Return the (x, y) coordinate for the center point of the cell that contains the specified text.  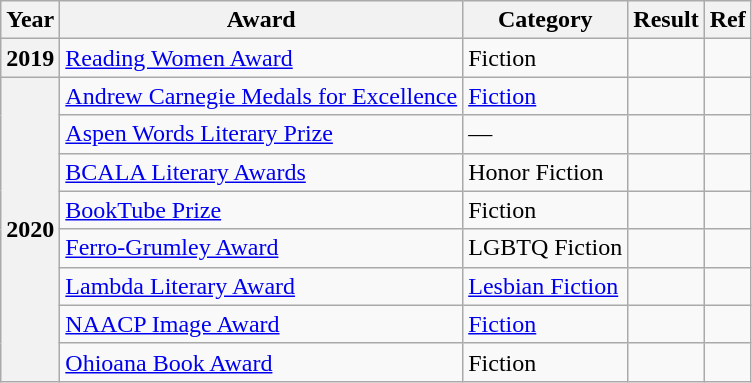
Result (666, 20)
BCALA Literary Awards (262, 172)
BookTube Prize (262, 210)
Ferro-Grumley Award (262, 248)
Lambda Literary Award (262, 286)
Category (546, 20)
LGBTQ Fiction (546, 248)
NAACP Image Award (262, 324)
Honor Fiction (546, 172)
2020 (30, 229)
Ohioana Book Award (262, 362)
Andrew Carnegie Medals for Excellence (262, 96)
Ref (728, 20)
Year (30, 20)
Reading Women Award (262, 58)
Lesbian Fiction (546, 286)
Award (262, 20)
Aspen Words Literary Prize (262, 134)
— (546, 134)
2019 (30, 58)
